Determine the [X, Y] coordinate at the center of the cell enclosing the given text.  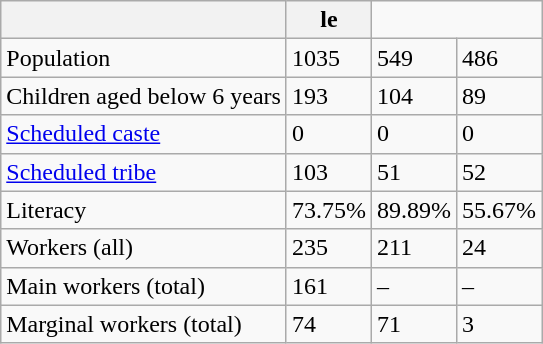
Scheduled tribe [144, 172]
103 [328, 172]
le [328, 20]
52 [500, 172]
74 [328, 324]
193 [328, 96]
Children aged below 6 years [144, 96]
55.67% [500, 210]
Population [144, 58]
161 [328, 286]
104 [414, 96]
Marginal workers (total) [144, 324]
Literacy [144, 210]
3 [500, 324]
51 [414, 172]
235 [328, 248]
24 [500, 248]
211 [414, 248]
Scheduled caste [144, 134]
73.75% [328, 210]
89.89% [414, 210]
549 [414, 58]
Workers (all) [144, 248]
71 [414, 324]
Main workers (total) [144, 286]
486 [500, 58]
1035 [328, 58]
89 [500, 96]
